Return the (X, Y) coordinate for the center point of the cell that contains the specified text.  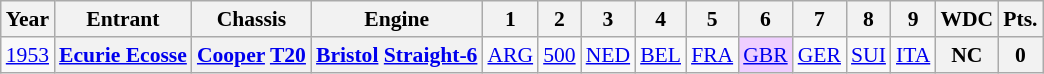
ITA (913, 55)
2 (560, 19)
9 (913, 19)
8 (868, 19)
Bristol Straight-6 (396, 55)
1953 (28, 55)
ARG (510, 55)
5 (712, 19)
FRA (712, 55)
500 (560, 55)
NED (608, 55)
0 (1020, 55)
6 (766, 19)
Ecurie Ecosse (123, 55)
GER (820, 55)
1 (510, 19)
Pts. (1020, 19)
Year (28, 19)
Cooper T20 (252, 55)
7 (820, 19)
WDC (966, 19)
4 (660, 19)
Engine (396, 19)
Chassis (252, 19)
NC (966, 55)
SUI (868, 55)
BEL (660, 55)
3 (608, 19)
GBR (766, 55)
Entrant (123, 19)
